Search for the cell housing the specified text and yield its [x, y] center coordinate. 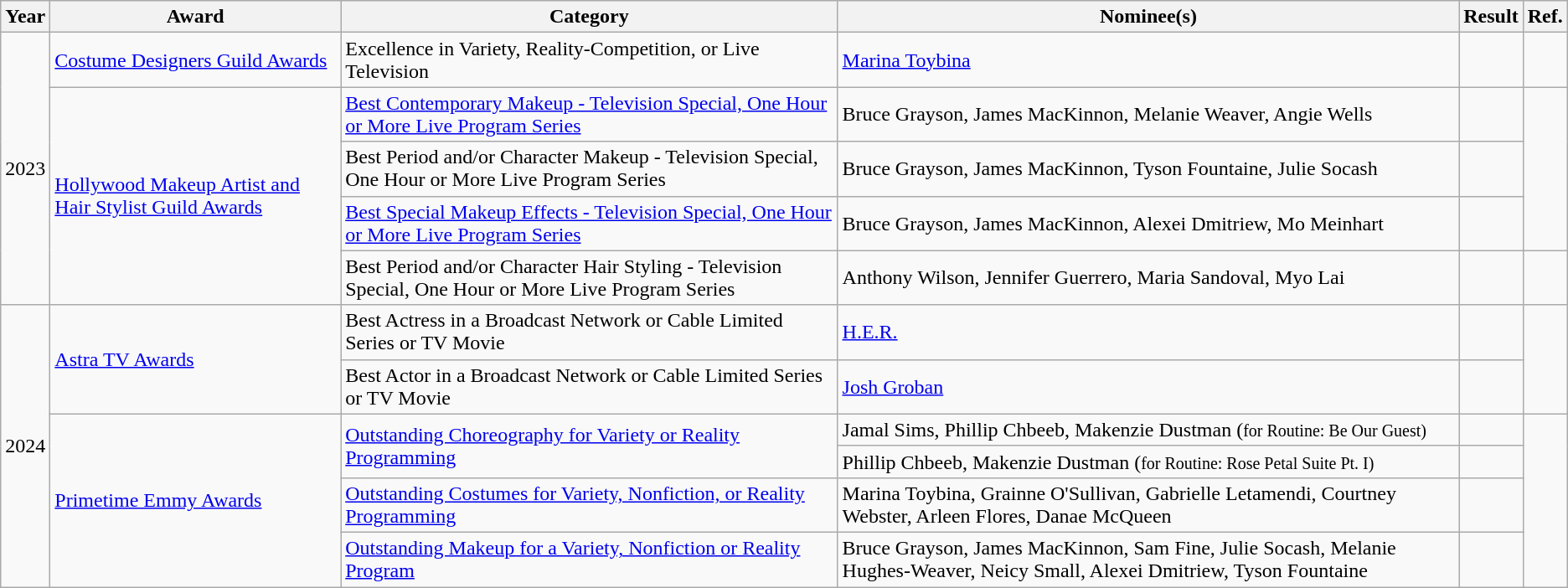
Primetime Emmy Awards [196, 500]
2024 [25, 446]
Excellence in Variety, Reality-Competition, or Live Television [590, 60]
Outstanding Costumes for Variety, Nonfiction, or Reality Programming [590, 504]
Marina Toybina [1148, 60]
Best Contemporary Makeup - Television Special, One Hour or More Live Program Series [590, 114]
Best Actress in a Broadcast Network or Cable Limited Series or TV Movie [590, 332]
Bruce Grayson, James MacKinnon, Tyson Fountaine, Julie Socash [1148, 169]
Josh Groban [1148, 387]
Category [590, 17]
Result [1491, 17]
Anthony Wilson, Jennifer Guerrero, Maria Sandoval, Myo Lai [1148, 278]
Hollywood Makeup Artist and Hair Stylist Guild Awards [196, 196]
Nominee(s) [1148, 17]
Marina Toybina, Grainne O'Sullivan, Gabrielle Letamendi, Courtney Webster, Arleen Flores, Danae McQueen [1148, 504]
Bruce Grayson, James MacKinnon, Alexei Dmitriew, Mo Meinhart [1148, 223]
H.E.R. [1148, 332]
Costume Designers Guild Awards [196, 60]
Phillip Chbeeb, Makenzie Dustman (for Routine: Rose Petal Suite Pt. I) [1148, 462]
Best Period and/or Character Makeup - Television Special, One Hour or More Live Program Series [590, 169]
Outstanding Makeup for a Variety, Nonfiction or Reality Program [590, 560]
Astra TV Awards [196, 359]
Award [196, 17]
2023 [25, 169]
Best Actor in a Broadcast Network or Cable Limited Series or TV Movie [590, 387]
Ref. [1545, 17]
Best Special Makeup Effects - Television Special, One Hour or More Live Program Series [590, 223]
Year [25, 17]
Bruce Grayson, James MacKinnon, Melanie Weaver, Angie Wells [1148, 114]
Jamal Sims, Phillip Chbeeb, Makenzie Dustman (for Routine: Be Our Guest) [1148, 430]
Best Period and/or Character Hair Styling - Television Special, One Hour or More Live Program Series [590, 278]
Outstanding Choreography for Variety or Reality Programming [590, 446]
Bruce Grayson, James MacKinnon, Sam Fine, Julie Socash, Melanie Hughes-Weaver, Neicy Small, Alexei Dmitriew, Tyson Fountaine [1148, 560]
